Output the (x, y) coordinate of the center of the cell containing the given text.  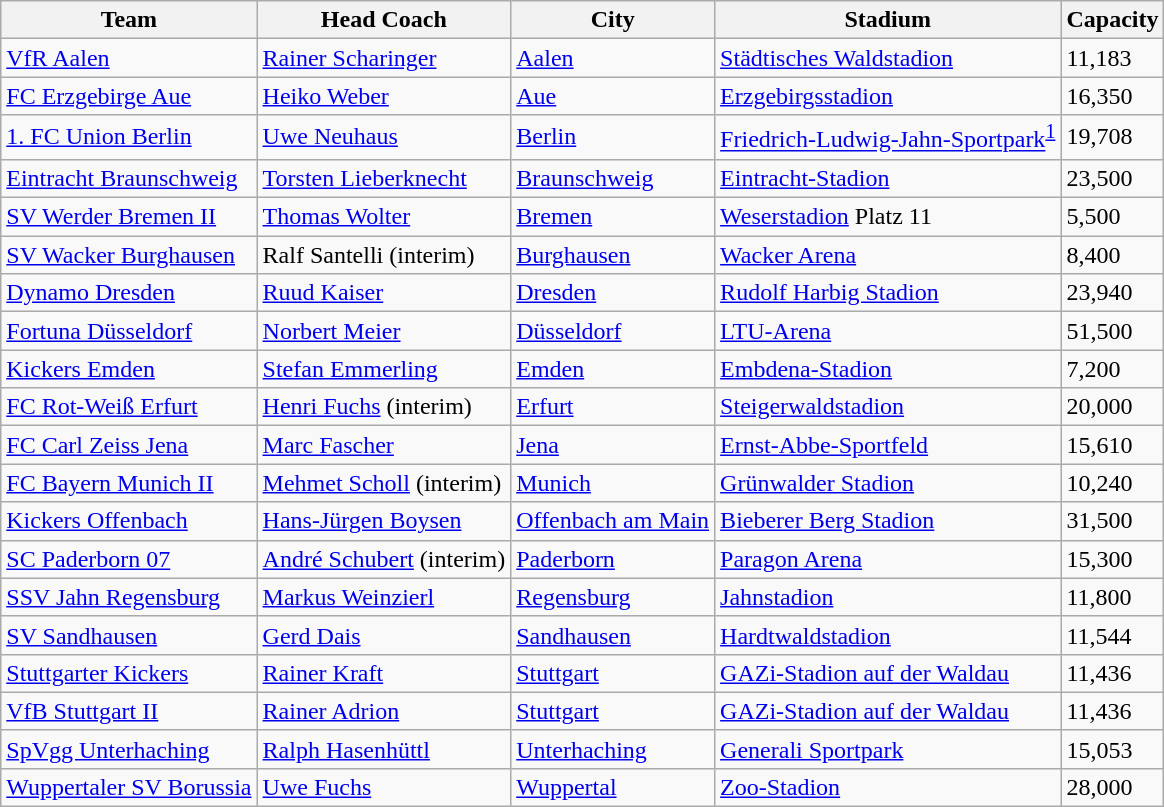
Friedrich-Ludwig-Jahn-Sportpark1 (888, 138)
Markus Weinzierl (384, 597)
11,800 (1112, 597)
Ralf Santelli (interim) (384, 255)
Eintracht Braunschweig (129, 178)
Aue (613, 96)
Mehmet Scholl (interim) (384, 483)
19,708 (1112, 138)
8,400 (1112, 255)
23,500 (1112, 178)
Dynamo Dresden (129, 293)
28,000 (1112, 787)
Torsten Lieberknecht (384, 178)
Unterhaching (613, 749)
51,500 (1112, 331)
Jahnstadion (888, 597)
15,053 (1112, 749)
SC Paderborn 07 (129, 559)
City (613, 20)
Stefan Emmerling (384, 369)
Kickers Emden (129, 369)
Rudolf Harbig Stadion (888, 293)
Erfurt (613, 407)
23,940 (1112, 293)
Weserstadion Platz 11 (888, 217)
Wacker Arena (888, 255)
FC Rot-Weiß Erfurt (129, 407)
André Schubert (interim) (384, 559)
Uwe Neuhaus (384, 138)
Paragon Arena (888, 559)
Embdena-Stadion (888, 369)
Offenbach am Main (613, 521)
SSV Jahn Regensburg (129, 597)
7,200 (1112, 369)
Jena (613, 445)
Fortuna Düsseldorf (129, 331)
VfB Stuttgart II (129, 711)
Hans-Jürgen Boysen (384, 521)
Norbert Meier (384, 331)
11,544 (1112, 635)
SpVgg Unterhaching (129, 749)
Zoo-Stadion (888, 787)
Henri Fuchs (interim) (384, 407)
Wuppertal (613, 787)
Rainer Adrion (384, 711)
Hardtwaldstadion (888, 635)
Grünwalder Stadion (888, 483)
Eintracht-Stadion (888, 178)
Steigerwaldstadion (888, 407)
Head Coach (384, 20)
Bieberer Berg Stadion (888, 521)
Ruud Kaiser (384, 293)
Stadium (888, 20)
Munich (613, 483)
15,610 (1112, 445)
VfR Aalen (129, 58)
Städtisches Waldstadion (888, 58)
Team (129, 20)
Burghausen (613, 255)
Gerd Dais (384, 635)
Emden (613, 369)
LTU-Arena (888, 331)
Berlin (613, 138)
20,000 (1112, 407)
Rainer Kraft (384, 673)
Uwe Fuchs (384, 787)
16,350 (1112, 96)
Thomas Wolter (384, 217)
FC Erzgebirge Aue (129, 96)
Dresden (613, 293)
Braunschweig (613, 178)
Aalen (613, 58)
Bremen (613, 217)
Regensburg (613, 597)
Stuttgarter Kickers (129, 673)
10,240 (1112, 483)
Rainer Scharinger (384, 58)
Ralph Hasenhüttl (384, 749)
Capacity (1112, 20)
Heiko Weber (384, 96)
Kickers Offenbach (129, 521)
Ernst-Abbe-Sportfeld (888, 445)
Generali Sportpark (888, 749)
Sandhausen (613, 635)
Erzgebirgsstadion (888, 96)
SV Werder Bremen II (129, 217)
FC Carl Zeiss Jena (129, 445)
SV Sandhausen (129, 635)
Wuppertaler SV Borussia (129, 787)
11,183 (1112, 58)
5,500 (1112, 217)
31,500 (1112, 521)
FC Bayern Munich II (129, 483)
15,300 (1112, 559)
SV Wacker Burghausen (129, 255)
Düsseldorf (613, 331)
1. FC Union Berlin (129, 138)
Marc Fascher (384, 445)
Paderborn (613, 559)
